Identify which cell holds the provided text, then report its [x, y] central coordinate. 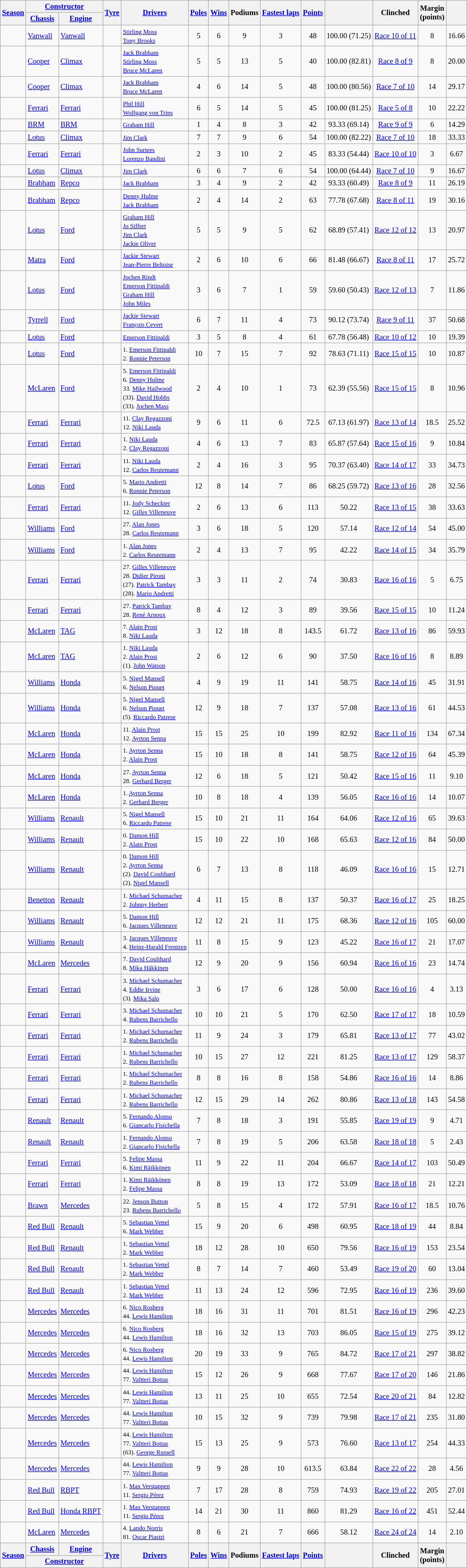
84.72 [349, 1354]
58.37 [457, 1057]
650 [313, 1248]
5. Felipe Massa6. Kimi Räikkönen [155, 1163]
90 [313, 657]
739 [313, 1418]
860 [313, 1511]
Race 13 of 14 [395, 423]
1. Kimi Räikkönen2. Felipe Massa [155, 1184]
58.12 [349, 1532]
10.59 [457, 1014]
451 [432, 1511]
63.58 [349, 1142]
81.29 [349, 1511]
Race 5 of 8 [395, 108]
3. Michael Schumacher4. Eddie Irvine(3). Mika Salo [155, 989]
10.07 [457, 797]
Brawn [42, 1205]
27. Patrick Tambay28. René Arnoux [155, 610]
2.10 [457, 1532]
76.60 [349, 1443]
30.83 [349, 580]
64 [432, 755]
Race 22 of 22 [395, 1469]
83 [313, 444]
235 [432, 1418]
34.73 [457, 465]
31.80 [457, 1418]
Jochen RindtEmerson FittipaldiGraham HillJohn Miles [155, 290]
701 [313, 1311]
158 [313, 1078]
10.96 [457, 388]
19.39 [457, 337]
12.21 [457, 1184]
42.22 [349, 550]
33.63 [457, 507]
34 [432, 550]
Stirling MossTony Brooks [155, 36]
Race 19 of 19 [395, 1121]
703 [313, 1333]
Jack BrabhamBruce McLaren [155, 87]
11. Jody Scheckter12. Gilles Villeneuve [155, 507]
27. Ayrton Senna28. Gerhard Berger [155, 776]
83.33 (54.44) [349, 154]
296 [432, 1311]
12.71 [457, 870]
9.10 [457, 776]
74 [313, 580]
68.25 (59.72) [349, 486]
Phil HillWolfgang von Trips [155, 108]
5. Nigel Mansell6. Riccardo Patrese [155, 818]
179 [313, 1036]
27. Alan Jones28. Carlos Reutemann [155, 529]
12.82 [457, 1396]
60.95 [349, 1227]
67.78 (56.48) [349, 337]
1. Fernando Alonso2. Giancarlo Fisichella [155, 1142]
57.14 [349, 529]
62 [313, 230]
37.50 [349, 657]
14.74 [457, 963]
666 [313, 1532]
596 [313, 1290]
139 [313, 797]
63 [313, 200]
60 [432, 1269]
Denny HulmeJack Brabham [155, 200]
44.53 [457, 708]
128 [313, 989]
Race 9 of 9 [395, 125]
Race 14 of 15 [395, 550]
191 [313, 1121]
Graham Hill [155, 125]
156 [313, 963]
26.19 [457, 183]
16.66 [457, 36]
5. Emerson Fittipaldi6. Denny Hulme33. Mike Hailwood(33). David Hobbs(33). Jochen Mass [155, 388]
10.87 [457, 353]
50.42 [349, 776]
93.33 (60.49) [349, 183]
66.67 [349, 1163]
Graham HillJo SiffertJim ClarkJackie Oliver [155, 230]
John SurteesLorenzo Bandini [155, 154]
668 [313, 1375]
175 [313, 921]
68.89 (57.41) [349, 230]
Emerson Fittipaldi [155, 337]
56.05 [349, 797]
59.60 (50.43) [349, 290]
22.22 [457, 108]
Race 19 of 22 [395, 1490]
35.79 [457, 550]
Race 15 of 19 [395, 1333]
39.63 [457, 818]
79.98 [349, 1418]
Race 16 of 22 [395, 1511]
52.44 [457, 1511]
43.02 [457, 1036]
Race 19 of 20 [395, 1269]
8.89 [457, 657]
62.50 [349, 1014]
50.49 [457, 1163]
Race 10 of 10 [395, 154]
143.5 [313, 631]
37 [432, 320]
65.63 [349, 840]
Honda RBPT [81, 1511]
11. Alain Prost12. Ayrton Senna [155, 733]
Race 9 of 11 [395, 320]
50.22 [349, 507]
11.86 [457, 290]
118 [313, 870]
613.5 [313, 1469]
100.00 (80.56) [349, 87]
120 [313, 529]
61.72 [349, 631]
573 [313, 1443]
Race 12 of 12 [395, 230]
22. Jenson Button23. Rubens Barrichello [155, 1205]
70.37 (63.40) [349, 465]
100.00 (71.25) [349, 36]
103 [432, 1163]
236 [432, 1290]
27.01 [457, 1490]
206 [313, 1142]
31.91 [457, 682]
89 [313, 610]
60.94 [349, 963]
Jack Brabham [155, 183]
80.86 [349, 1099]
79.56 [349, 1248]
50.68 [457, 320]
4.56 [457, 1469]
100.00 (81.25) [349, 108]
5. Fernando Alonso6. Giancarlo Fisichella [155, 1121]
100.00 (82.22) [349, 137]
45.39 [457, 755]
5. Sebastian Vettel6. Mark Webber [155, 1227]
6.75 [457, 580]
1. Niki Lauda2. Clay Regazzoni [155, 444]
74.93 [349, 1490]
62.39 (55.56) [349, 388]
18.25 [457, 900]
44. Lewis Hamilton77. Valtteri Bottas(63). George Russell [155, 1443]
29.17 [457, 87]
93.33 (69.14) [349, 125]
297 [432, 1354]
Jack BrabhamStirling MossBruce McLaren [155, 61]
29 [245, 1099]
Race 13 of 18 [395, 1099]
54.58 [457, 1099]
275 [432, 1333]
498 [313, 1227]
55.85 [349, 1121]
68.36 [349, 921]
254 [432, 1443]
44.33 [457, 1443]
82.92 [349, 733]
Race 12 of 14 [395, 529]
32.56 [457, 486]
5. Nigel Mansell6. Nelson Piquet [155, 682]
13.04 [457, 1269]
5. Damon Hill6. Jacques Villeneuve [155, 921]
14.29 [457, 125]
11. Clay Regazzoni12. Niki Lauda [155, 423]
Jackie StewartJean-Pierre Beltoise [155, 260]
54.86 [349, 1078]
Race 17 of 17 [395, 1014]
33.33 [457, 137]
4.71 [457, 1121]
100.00 (82.81) [349, 61]
Race 14 of 16 [395, 682]
26 [245, 1375]
655 [313, 1396]
Race 10 of 11 [395, 36]
60.00 [457, 921]
113 [313, 507]
38.82 [457, 1354]
129 [432, 1057]
40 [313, 61]
20.00 [457, 61]
38 [432, 507]
44 [432, 1227]
64.06 [349, 818]
Race 24 of 24 [395, 1532]
39.60 [457, 1290]
1. Alan Jones2. Carlos Reutemann [155, 550]
Jackie StewartFrançois Cevert [155, 320]
21.86 [457, 1375]
67.34 [457, 733]
164 [313, 818]
11. Niki Lauda12. Carlos Reutemann [155, 465]
1. Michael Schumacher2. Johnny Herbert [155, 900]
0. Damon Hill2. Ayrton Senna(2). David Coulthard(2). Nigel Mansell [155, 870]
134 [432, 733]
27 [245, 1057]
31 [245, 1311]
39.12 [457, 1333]
759 [313, 1490]
170 [313, 1014]
67.13 (61.97) [349, 423]
39.56 [349, 610]
20.97 [457, 230]
72.5 [313, 423]
Benetton [42, 900]
86.05 [349, 1333]
81.51 [349, 1311]
25.72 [457, 260]
4. Lando Norris81. Oscar Piastri [155, 1532]
460 [313, 1269]
57.08 [349, 708]
765 [313, 1354]
23 [432, 963]
105 [432, 921]
7. Alain Prost8. Niki Lauda [155, 631]
53.49 [349, 1269]
81.48 (66.67) [349, 260]
77.78 (67.68) [349, 200]
30 [245, 1511]
Race 12 of 13 [395, 290]
262 [313, 1099]
17.07 [457, 942]
3. Jacques Villeneuve4. Heinz-Harald Frentzen [155, 942]
25.52 [457, 423]
65.87 (57.64) [349, 444]
8.84 [457, 1227]
10.84 [457, 444]
6.67 [457, 154]
92 [313, 353]
5. Mario Andretti6. Ronnie Peterson [155, 486]
65 [432, 818]
221 [313, 1057]
153 [432, 1248]
123 [313, 942]
1. Niki Lauda2. Alain Prost(1). John Watson [155, 657]
53.09 [349, 1184]
1. Ayrton Senna2. Gerhard Berger [155, 797]
Tyrrell [42, 320]
Race 20 of 21 [395, 1396]
0. Damon Hill2. Alain Prost [155, 840]
11.24 [457, 610]
Race 17 of 20 [395, 1375]
23.54 [457, 1248]
RBPT [81, 1490]
Race 18 of 19 [395, 1227]
72.95 [349, 1290]
66 [313, 260]
3.13 [457, 989]
57.91 [349, 1205]
1. Emerson Fittipaldi2. Ronnie Peterson [155, 353]
45.00 [457, 529]
46.09 [349, 870]
90.12 (73.74) [349, 320]
5. Nigel Mansell6. Nelson Piquet(5). Riccardo Patrese [155, 708]
143 [432, 1099]
16.67 [457, 171]
63.84 [349, 1469]
199 [313, 733]
1. Ayrton Senna2. Alain Prost [155, 755]
Matra [42, 260]
Race 10 of 12 [395, 337]
7. David Coulthard8. Mika Häkkinen [155, 963]
45.22 [349, 942]
50.37 [349, 900]
Race 11 of 16 [395, 733]
Race 13 of 15 [395, 507]
8.86 [457, 1078]
77.67 [349, 1375]
121 [313, 776]
146 [432, 1375]
2.43 [457, 1142]
78.63 (71.11) [349, 353]
10.76 [457, 1205]
100.00 (64.44) [349, 171]
59 [313, 290]
59.93 [457, 631]
81.25 [349, 1057]
204 [313, 1163]
205 [432, 1490]
27. Gilles Villeneuve28. Didier Pironi(27). Patrick Tambay(28). Mario Andretti [155, 580]
30.16 [457, 200]
65.81 [349, 1036]
72.54 [349, 1396]
77 [432, 1036]
42.23 [457, 1311]
3. Michael Schumacher4. Rubens Barrichello [155, 1014]
168 [313, 840]
